Identify which cell holds the provided text, then report its (X, Y) central coordinate. 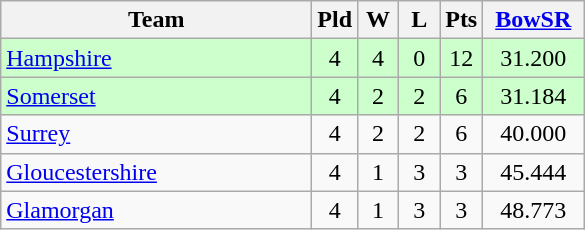
45.444 (534, 172)
Pld (335, 20)
12 (462, 58)
Hampshire (156, 58)
L (420, 20)
W (378, 20)
Somerset (156, 96)
Glamorgan (156, 210)
0 (420, 58)
Surrey (156, 134)
Team (156, 20)
31.200 (534, 58)
BowSR (534, 20)
Gloucestershire (156, 172)
Pts (462, 20)
40.000 (534, 134)
31.184 (534, 96)
48.773 (534, 210)
